Scan for the cell matching the given text and deliver its (X, Y) coordinate at center. 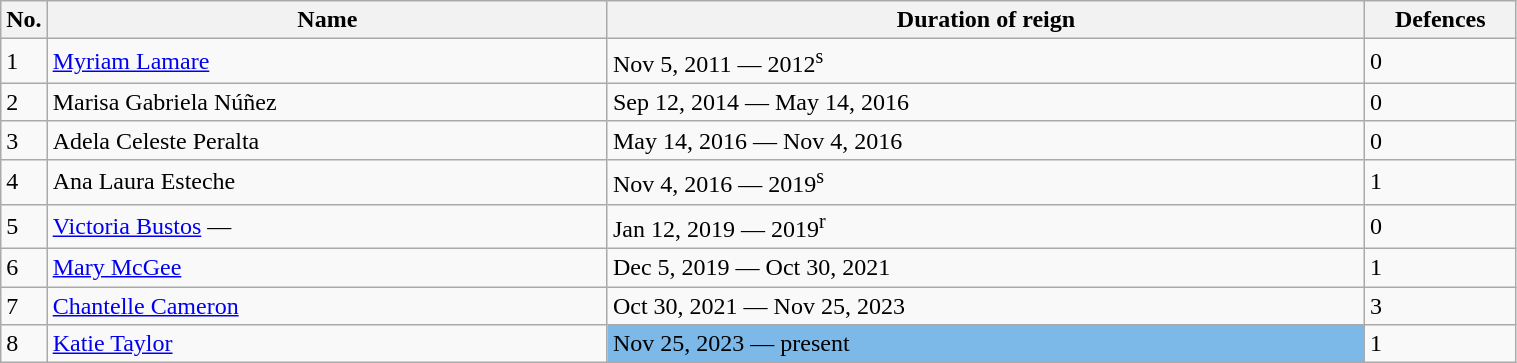
2 (24, 102)
5 (24, 226)
May 14, 2016 — Nov 4, 2016 (986, 140)
7 (24, 306)
Marisa Gabriela Núñez (327, 102)
Name (327, 20)
Mary McGee (327, 268)
Oct 30, 2021 — Nov 25, 2023 (986, 306)
8 (24, 344)
Sep 12, 2014 — May 14, 2016 (986, 102)
6 (24, 268)
4 (24, 182)
Ana Laura Esteche (327, 182)
Nov 4, 2016 — 2019s (986, 182)
Duration of reign (986, 20)
Nov 25, 2023 — present (986, 344)
Adela Celeste Peralta (327, 140)
Victoria Bustos — (327, 226)
Dec 5, 2019 — Oct 30, 2021 (986, 268)
Defences (1441, 20)
Katie Taylor (327, 344)
Chantelle Cameron (327, 306)
Myriam Lamare (327, 62)
No. (24, 20)
Nov 5, 2011 — 2012s (986, 62)
Jan 12, 2019 — 2019r (986, 226)
